From the cell containing the given text, extract its center point as (x, y) coordinate. 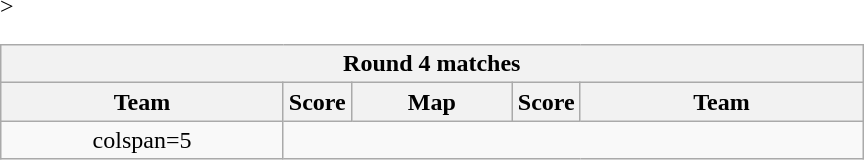
Map (432, 102)
colspan=5 (142, 140)
Round 4 matches (432, 64)
